From the cell containing the given text, extract its center point as [x, y] coordinate. 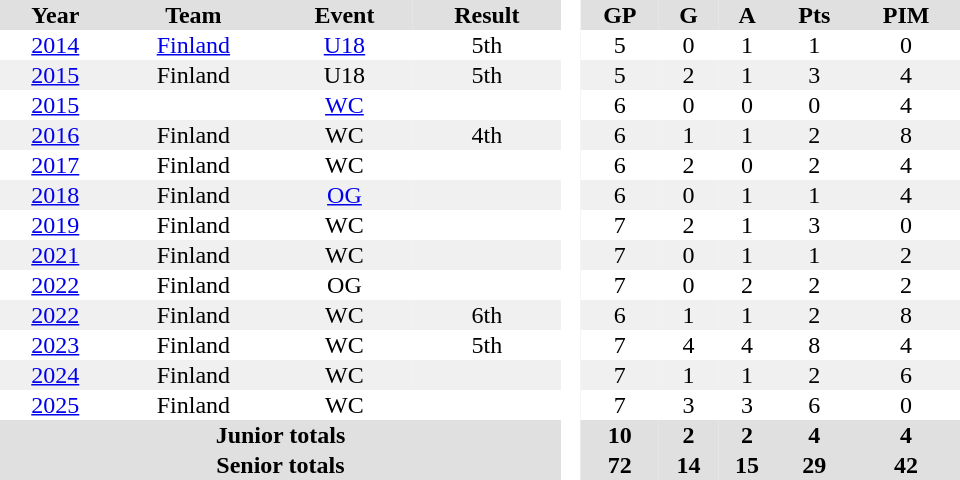
Pts [814, 15]
Year [56, 15]
2025 [56, 405]
4th [487, 135]
2019 [56, 225]
GP [620, 15]
G [688, 15]
Result [487, 15]
2021 [56, 255]
14 [688, 465]
Senior totals [280, 465]
A [748, 15]
Junior totals [280, 435]
2016 [56, 135]
42 [906, 465]
72 [620, 465]
6th [487, 315]
29 [814, 465]
10 [620, 435]
2014 [56, 45]
15 [748, 465]
Team [194, 15]
2024 [56, 375]
2018 [56, 195]
2017 [56, 165]
Event [344, 15]
2023 [56, 345]
PIM [906, 15]
